Scan for the cell matching the given text and deliver its (X, Y) coordinate at center. 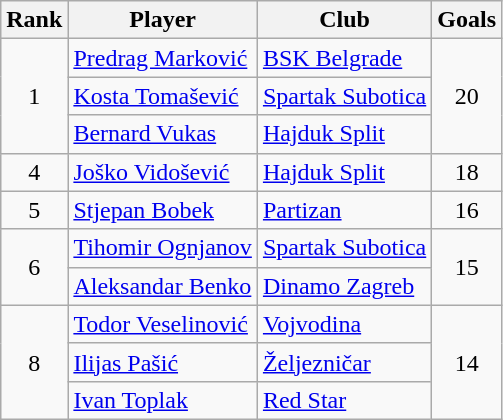
1 (34, 96)
8 (34, 362)
Aleksandar Benko (163, 286)
Vojvodina (344, 324)
Stjepan Bobek (163, 210)
BSK Belgrade (344, 58)
Todor Veselinović (163, 324)
Goals (467, 20)
Red Star (344, 400)
Dinamo Zagreb (344, 286)
Ivan Toplak (163, 400)
Player (163, 20)
Ilijas Pašić (163, 362)
4 (34, 172)
14 (467, 362)
Rank (34, 20)
5 (34, 210)
16 (467, 210)
6 (34, 267)
20 (467, 96)
Bernard Vukas (163, 134)
Kosta Tomašević (163, 96)
15 (467, 267)
Predrag Marković (163, 58)
Club (344, 20)
Željezničar (344, 362)
Tihomir Ognjanov (163, 248)
Partizan (344, 210)
18 (467, 172)
Joško Vidošević (163, 172)
